Output the (X, Y) coordinate of the center of the cell containing the given text.  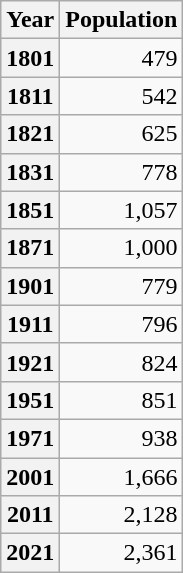
1831 (30, 172)
479 (122, 58)
1,666 (122, 477)
542 (122, 96)
778 (122, 172)
Year (30, 20)
1,057 (122, 210)
938 (122, 438)
2,128 (122, 515)
625 (122, 134)
2021 (30, 553)
Population (122, 20)
1921 (30, 362)
2,361 (122, 553)
1851 (30, 210)
1871 (30, 248)
1911 (30, 324)
1971 (30, 438)
2011 (30, 515)
1821 (30, 134)
1951 (30, 400)
1,000 (122, 248)
1801 (30, 58)
796 (122, 324)
779 (122, 286)
824 (122, 362)
851 (122, 400)
1811 (30, 96)
2001 (30, 477)
1901 (30, 286)
